Determine the [x, y] coordinate at the center of the cell enclosing the given text.  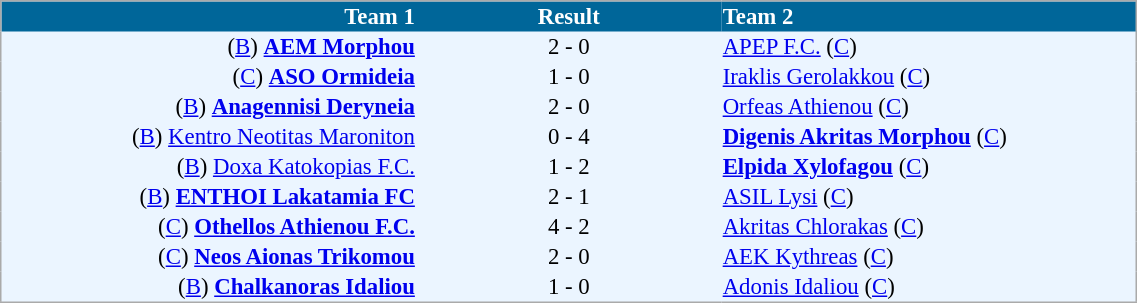
Team 2 [929, 16]
Team 1 [209, 16]
(B) Kentro Neotitas Maroniton [209, 137]
Adonis Idaliou (C) [929, 287]
ASIL Lysi (C) [929, 197]
0 - 4 [568, 137]
(C) Neos Aionas Trikomou [209, 257]
4 - 2 [568, 227]
(B) Doxa Katokopias F.C. [209, 167]
1 - 2 [568, 167]
(B) Anagennisi Deryneia [209, 107]
Digenis Akritas Morphou (C) [929, 137]
Orfeas Athienou (C) [929, 107]
(C) ASO Ormideia [209, 77]
Iraklis Gerolakkou (C) [929, 77]
AEK Kythreas (C) [929, 257]
(C) Othellos Athienou F.C. [209, 227]
Elpida Xylofagou (C) [929, 167]
Akritas Chlorakas (C) [929, 227]
(B) AEM Morphou [209, 47]
(B) ENTHOI Lakatamia FC [209, 197]
Result [568, 16]
(B) Chalkanoras Idaliou [209, 287]
2 - 1 [568, 197]
APEP F.C. (C) [929, 47]
